Return (x, y) of the center of cell containing provided text 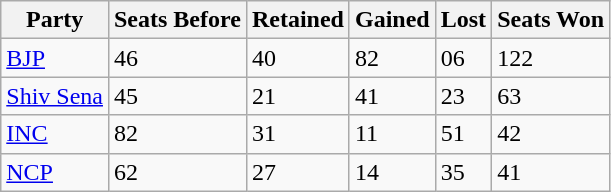
Lost (463, 20)
Party (55, 20)
40 (298, 58)
51 (463, 134)
Retained (298, 20)
45 (177, 96)
21 (298, 96)
31 (298, 134)
06 (463, 58)
14 (392, 172)
23 (463, 96)
27 (298, 172)
11 (392, 134)
Seats Before (177, 20)
NCP (55, 172)
42 (551, 134)
122 (551, 58)
BJP (55, 58)
46 (177, 58)
Shiv Sena (55, 96)
35 (463, 172)
Seats Won (551, 20)
INC (55, 134)
Gained (392, 20)
63 (551, 96)
62 (177, 172)
